Identify which cell holds the provided text, then report its [X, Y] central coordinate. 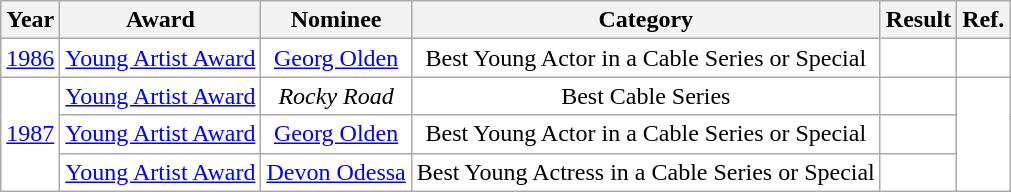
1986 [30, 58]
Best Young Actress in a Cable Series or Special [646, 172]
Ref. [984, 20]
Best Cable Series [646, 96]
Category [646, 20]
Award [160, 20]
Nominee [336, 20]
Rocky Road [336, 96]
Result [918, 20]
Year [30, 20]
Devon Odessa [336, 172]
1987 [30, 134]
